Detect which cell encompasses the target text, then output its [X, Y] center coordinate. 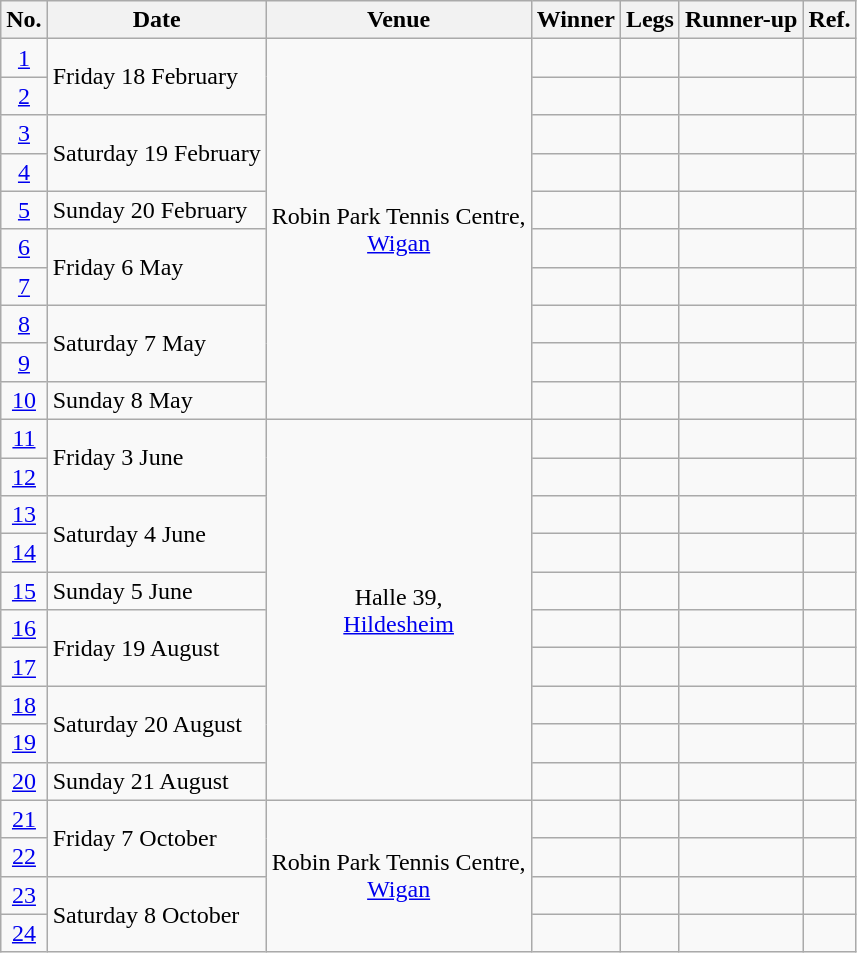
Saturday 7 May [156, 343]
7 [24, 286]
Friday 3 June [156, 457]
22 [24, 857]
Saturday 4 June [156, 534]
Sunday 21 August [156, 781]
10 [24, 400]
Sunday 20 February [156, 210]
No. [24, 20]
8 [24, 324]
3 [24, 134]
23 [24, 895]
6 [24, 248]
21 [24, 819]
11 [24, 438]
5 [24, 210]
Runner-up [741, 20]
Sunday 5 June [156, 591]
9 [24, 362]
Saturday 20 August [156, 724]
Friday 7 October [156, 838]
Saturday 8 October [156, 914]
Friday 6 May [156, 267]
Friday 18 February [156, 77]
13 [24, 515]
Date [156, 20]
Friday 19 August [156, 648]
17 [24, 667]
14 [24, 553]
2 [24, 96]
24 [24, 933]
18 [24, 705]
15 [24, 591]
20 [24, 781]
Venue [398, 20]
1 [24, 58]
16 [24, 629]
12 [24, 477]
19 [24, 743]
4 [24, 172]
Legs [650, 20]
Saturday 19 February [156, 153]
Ref. [830, 20]
Halle 39, Hildesheim [398, 610]
Winner [576, 20]
Sunday 8 May [156, 400]
